Search for the cell housing the specified text and yield its (X, Y) center coordinate. 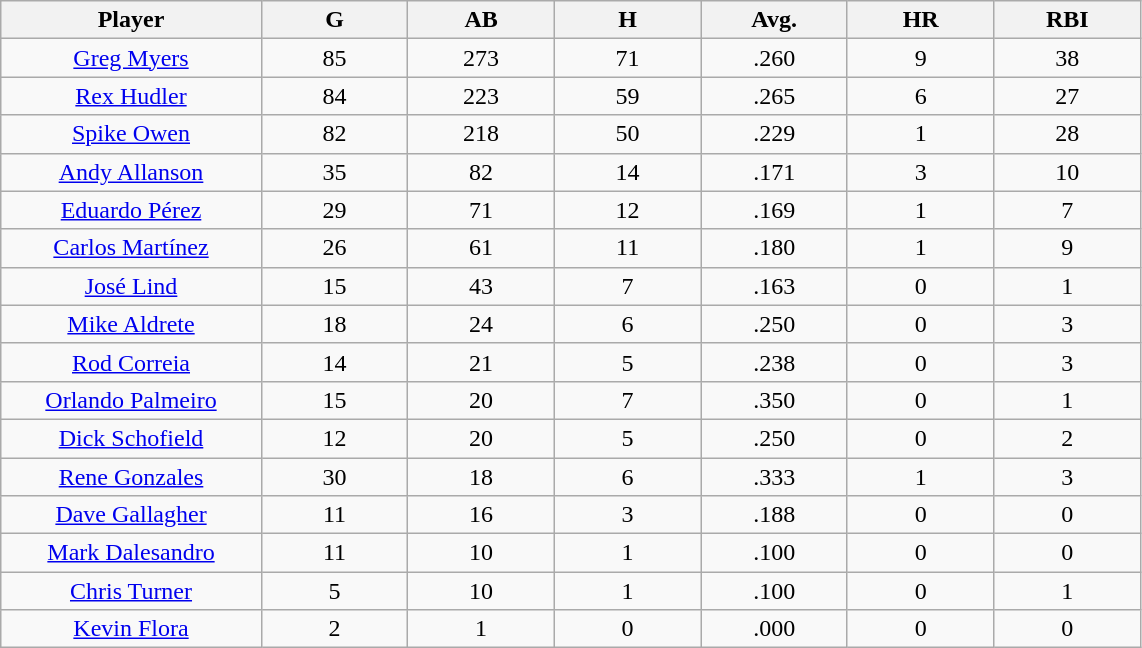
H (628, 20)
Spike Owen (132, 134)
61 (482, 248)
G (334, 20)
Carlos Martínez (132, 248)
Rod Correia (132, 362)
.238 (774, 362)
84 (334, 96)
218 (482, 134)
.188 (774, 515)
Eduardo Pérez (132, 210)
26 (334, 248)
Rene Gonzales (132, 477)
24 (482, 324)
16 (482, 515)
21 (482, 362)
HR (920, 20)
85 (334, 58)
.169 (774, 210)
30 (334, 477)
.333 (774, 477)
.265 (774, 96)
RBI (1068, 20)
.180 (774, 248)
AB (482, 20)
.163 (774, 286)
273 (482, 58)
35 (334, 172)
.171 (774, 172)
Greg Myers (132, 58)
Mike Aldrete (132, 324)
Dick Schofield (132, 438)
Dave Gallagher (132, 515)
28 (1068, 134)
.000 (774, 629)
Chris Turner (132, 591)
Avg. (774, 20)
.229 (774, 134)
223 (482, 96)
.350 (774, 400)
38 (1068, 58)
Mark Dalesandro (132, 553)
Rex Hudler (132, 96)
Orlando Palmeiro (132, 400)
.260 (774, 58)
43 (482, 286)
59 (628, 96)
Kevin Flora (132, 629)
29 (334, 210)
27 (1068, 96)
50 (628, 134)
Player (132, 20)
Andy Allanson (132, 172)
José Lind (132, 286)
